Provide the (x, y) coordinate of the cell's center where the given text is located.  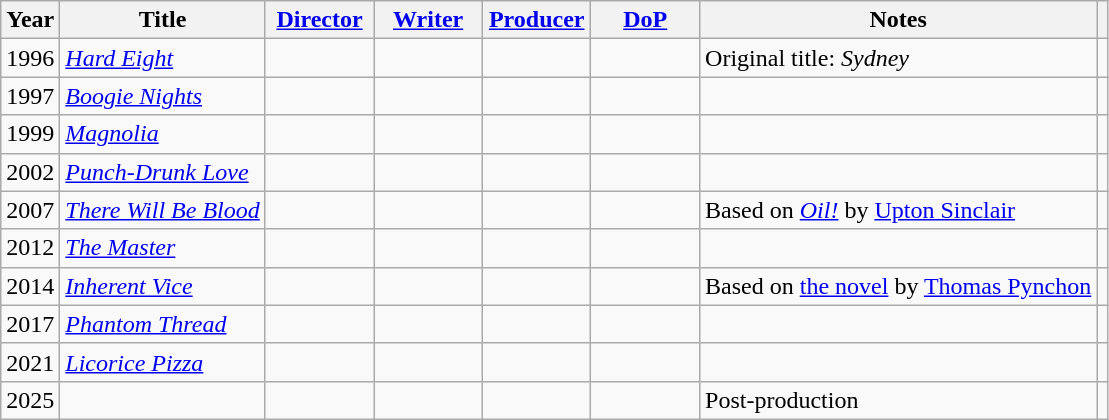
Hard Eight (162, 58)
Title (162, 20)
Original title: Sydney (898, 58)
Based on Oil! by Upton Sinclair (898, 210)
1996 (30, 58)
1997 (30, 96)
Licorice Pizza (162, 362)
2012 (30, 248)
Boogie Nights (162, 96)
2025 (30, 400)
There Will Be Blood (162, 210)
The Master (162, 248)
Phantom Thread (162, 324)
Producer (536, 20)
Year (30, 20)
2007 (30, 210)
Magnolia (162, 134)
1999 (30, 134)
Director (320, 20)
2002 (30, 172)
Based on the novel by Thomas Pynchon (898, 286)
Notes (898, 20)
Punch-Drunk Love (162, 172)
Post-production (898, 400)
2017 (30, 324)
2014 (30, 286)
Inherent Vice (162, 286)
DoP (646, 20)
Writer (428, 20)
2021 (30, 362)
